Pinpoint the cell where the given text exists, returning its [X, Y] midpoint coordinate. 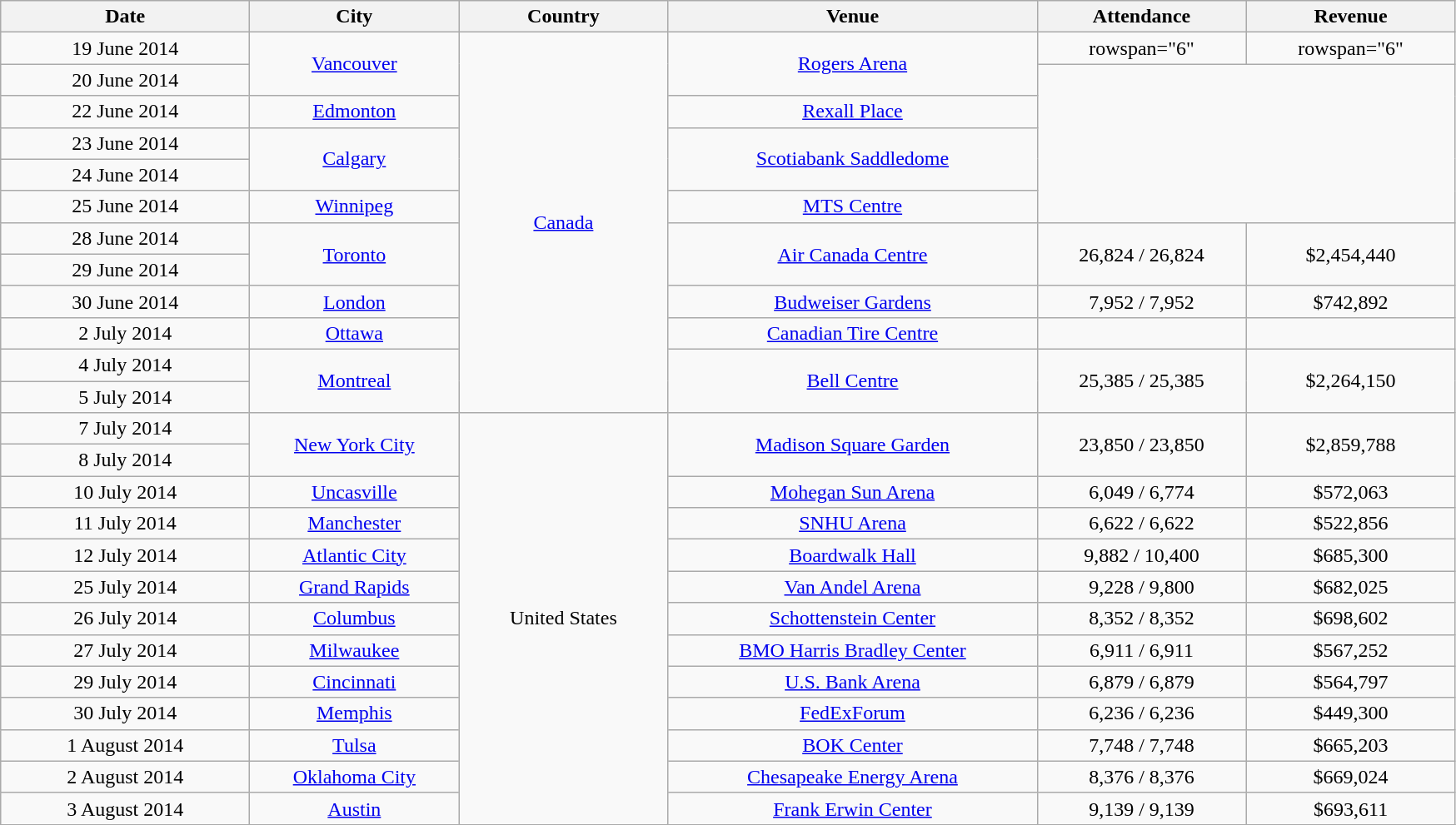
$567,252 [1351, 650]
26,824 / 26,824 [1141, 254]
Austin [355, 808]
30 June 2014 [125, 301]
6,236 / 6,236 [1141, 713]
Memphis [355, 713]
11 July 2014 [125, 524]
London [355, 301]
Ottawa [355, 333]
Calgary [355, 159]
Air Canada Centre [853, 254]
Milwaukee [355, 650]
Frank Erwin Center [853, 808]
$742,892 [1351, 301]
7,748 / 7,748 [1141, 745]
Attendance [1141, 17]
Uncasville [355, 492]
6,879 / 6,879 [1141, 682]
20 June 2014 [125, 80]
Date [125, 17]
6,911 / 6,911 [1141, 650]
3 August 2014 [125, 808]
Tulsa [355, 745]
7 July 2014 [125, 429]
United States [563, 619]
Budweiser Gardens [853, 301]
Manchester [355, 524]
7,952 / 7,952 [1141, 301]
Canadian Tire Centre [853, 333]
$2,859,788 [1351, 445]
8,376 / 8,376 [1141, 777]
$665,203 [1351, 745]
Montreal [355, 380]
Mohegan Sun Arena [853, 492]
Van Andel Arena [853, 587]
8 July 2014 [125, 460]
12 July 2014 [125, 555]
5 July 2014 [125, 397]
$2,264,150 [1351, 380]
Cincinnati [355, 682]
30 July 2014 [125, 713]
6,622 / 6,622 [1141, 524]
Schottenstein Center [853, 619]
Oklahoma City [355, 777]
22 June 2014 [125, 112]
Canada [563, 223]
$572,063 [1351, 492]
25,385 / 25,385 [1141, 380]
9,139 / 9,139 [1141, 808]
Bell Centre [853, 380]
MTS Centre [853, 206]
City [355, 17]
Rogers Arena [853, 64]
New York City [355, 445]
BOK Center [853, 745]
28 June 2014 [125, 238]
Venue [853, 17]
23 June 2014 [125, 143]
23,850 / 23,850 [1141, 445]
Vancouver [355, 64]
25 June 2014 [125, 206]
19 June 2014 [125, 48]
Toronto [355, 254]
FedExForum [853, 713]
$564,797 [1351, 682]
$693,611 [1351, 808]
Atlantic City [355, 555]
BMO Harris Bradley Center [853, 650]
9,228 / 9,800 [1141, 587]
10 July 2014 [125, 492]
9,882 / 10,400 [1141, 555]
6,049 / 6,774 [1141, 492]
$522,856 [1351, 524]
27 July 2014 [125, 650]
Country [563, 17]
1 August 2014 [125, 745]
24 June 2014 [125, 175]
Scotiabank Saddledome [853, 159]
Boardwalk Hall [853, 555]
U.S. Bank Arena [853, 682]
$698,602 [1351, 619]
26 July 2014 [125, 619]
$682,025 [1351, 587]
Madison Square Garden [853, 445]
Edmonton [355, 112]
Revenue [1351, 17]
29 July 2014 [125, 682]
Columbus [355, 619]
8,352 / 8,352 [1141, 619]
SNHU Arena [853, 524]
Winnipeg [355, 206]
$449,300 [1351, 713]
Grand Rapids [355, 587]
29 June 2014 [125, 270]
Chesapeake Energy Arena [853, 777]
$685,300 [1351, 555]
2 July 2014 [125, 333]
4 July 2014 [125, 365]
Rexall Place [853, 112]
2 August 2014 [125, 777]
25 July 2014 [125, 587]
$2,454,440 [1351, 254]
$669,024 [1351, 777]
